Output the (X, Y) coordinate of the center of the cell containing the given text.  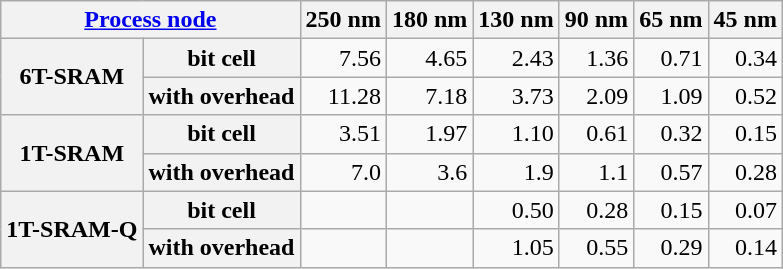
1.9 (516, 172)
65 nm (671, 20)
180 nm (429, 20)
3.51 (343, 134)
0.07 (745, 210)
130 nm (516, 20)
0.14 (745, 248)
1.36 (596, 58)
1T-SRAM-Q (72, 229)
3.6 (429, 172)
0.52 (745, 96)
1.97 (429, 134)
90 nm (596, 20)
2.43 (516, 58)
2.09 (596, 96)
7.18 (429, 96)
1T-SRAM (72, 153)
0.61 (596, 134)
0.55 (596, 248)
0.32 (671, 134)
Process node (150, 20)
6T-SRAM (72, 77)
0.29 (671, 248)
11.28 (343, 96)
45 nm (745, 20)
1.1 (596, 172)
4.65 (429, 58)
1.09 (671, 96)
0.57 (671, 172)
7.0 (343, 172)
0.50 (516, 210)
1.10 (516, 134)
7.56 (343, 58)
0.34 (745, 58)
250 nm (343, 20)
1.05 (516, 248)
3.73 (516, 96)
0.71 (671, 58)
